Output the (x, y) coordinate of the center of the cell containing the given text.  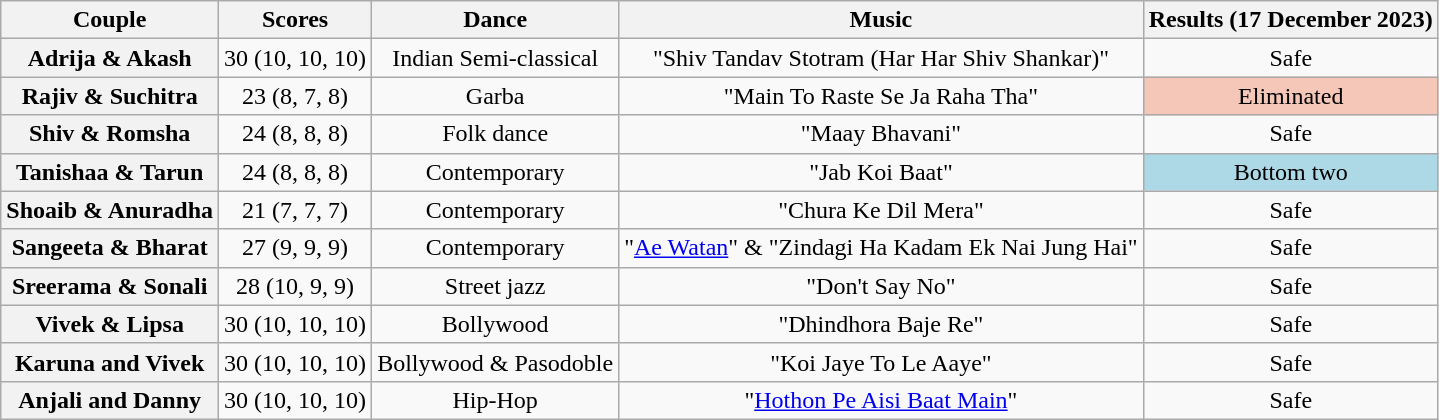
"Dhindhora Baje Re" (881, 324)
"Shiv Tandav Stotram (Har Har Shiv Shankar)" (881, 58)
Tanishaa & Tarun (110, 172)
Anjali and Danny (110, 400)
"Don't Say No" (881, 286)
"Koi Jaye To Le Aaye" (881, 362)
Hip-Hop (496, 400)
"Main To Raste Se Ja Raha Tha" (881, 96)
Street jazz (496, 286)
Rajiv & Suchitra (110, 96)
Adrija & Akash (110, 58)
"Hothon Pe Aisi Baat Main" (881, 400)
Vivek & Lipsa (110, 324)
Couple (110, 20)
Shoaib & Anuradha (110, 210)
Karuna and Vivek (110, 362)
21 (7, 7, 7) (296, 210)
Results (17 December 2023) (1290, 20)
28 (10, 9, 9) (296, 286)
"Jab Koi Baat" (881, 172)
Indian Semi-classical (496, 58)
Dance (496, 20)
Garba (496, 96)
23 (8, 7, 8) (296, 96)
Scores (296, 20)
Sreerama & Sonali (110, 286)
Eliminated (1290, 96)
Folk dance (496, 134)
Sangeeta & Bharat (110, 248)
Shiv & Romsha (110, 134)
Bollywood (496, 324)
"Ae Watan" & "Zindagi Ha Kadam Ek Nai Jung Hai" (881, 248)
Bollywood & Pasodoble (496, 362)
"Chura Ke Dil Mera" (881, 210)
Music (881, 20)
Bottom two (1290, 172)
"Maay Bhavani" (881, 134)
27 (9, 9, 9) (296, 248)
